Return [x, y] of the center of cell containing provided text 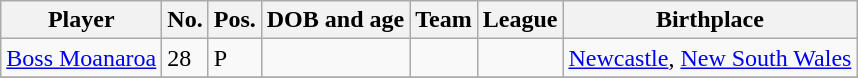
Player [82, 20]
League [520, 20]
No. [185, 20]
Birthplace [710, 20]
P [234, 58]
Team [444, 20]
Newcastle, New South Wales [710, 58]
DOB and age [335, 20]
28 [185, 58]
Boss Moanaroa [82, 58]
Pos. [234, 20]
